Find where the given text appears and provide that cell's center as [x, y] coordinate. 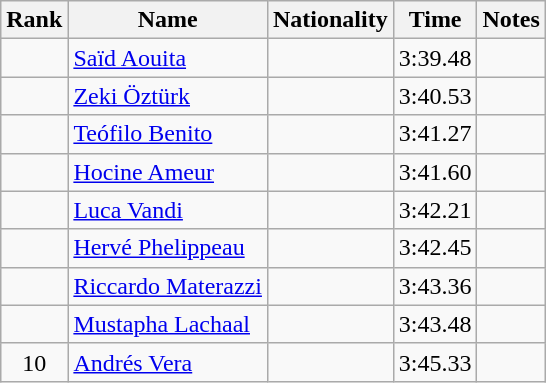
Hocine Ameur [168, 172]
Mustapha Lachaal [168, 324]
3:41.60 [435, 172]
Saïd Aouita [168, 58]
Andrés Vera [168, 362]
Nationality [330, 20]
3:41.27 [435, 134]
Riccardo Materazzi [168, 286]
Time [435, 20]
3:39.48 [435, 58]
Zeki Öztürk [168, 96]
Rank [34, 20]
Name [168, 20]
Teófilo Benito [168, 134]
Hervé Phelippeau [168, 248]
3:42.21 [435, 210]
3:42.45 [435, 248]
3:43.36 [435, 286]
Luca Vandi [168, 210]
10 [34, 362]
3:43.48 [435, 324]
3:40.53 [435, 96]
3:45.33 [435, 362]
Notes [511, 20]
